Output the (X, Y) coordinate of the center of the cell containing the given text.  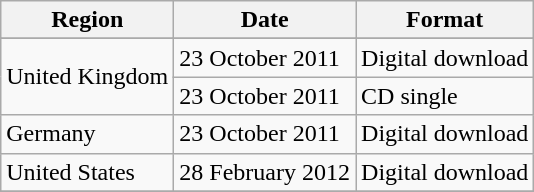
Germany (88, 134)
28 February 2012 (265, 172)
CD single (445, 96)
Date (265, 20)
Format (445, 20)
United Kingdom (88, 77)
Region (88, 20)
United States (88, 172)
